Pinpoint the cell where the given text exists, returning its [x, y] midpoint coordinate. 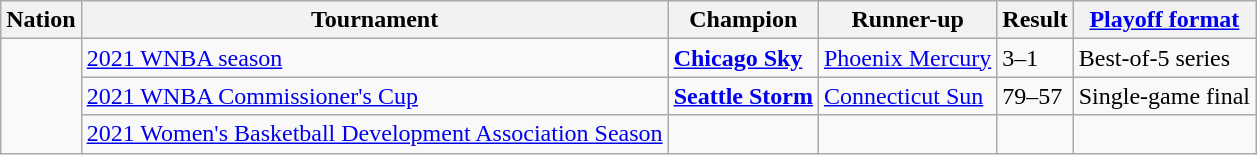
Result [1035, 20]
Tournament [374, 20]
Champion [743, 20]
Connecticut Sun [907, 96]
Seattle Storm [743, 96]
Chicago Sky [743, 58]
Playoff format [1164, 20]
Phoenix Mercury [907, 58]
79–57 [1035, 96]
Nation [41, 20]
Runner-up [907, 20]
2021 WNBA season [374, 58]
2021 Women's Basketball Development Association Season [374, 134]
Single-game final [1164, 96]
2021 WNBA Commissioner's Cup [374, 96]
Best-of-5 series [1164, 58]
3–1 [1035, 58]
